Output the (x, y) coordinate of the center of the cell containing the given text.  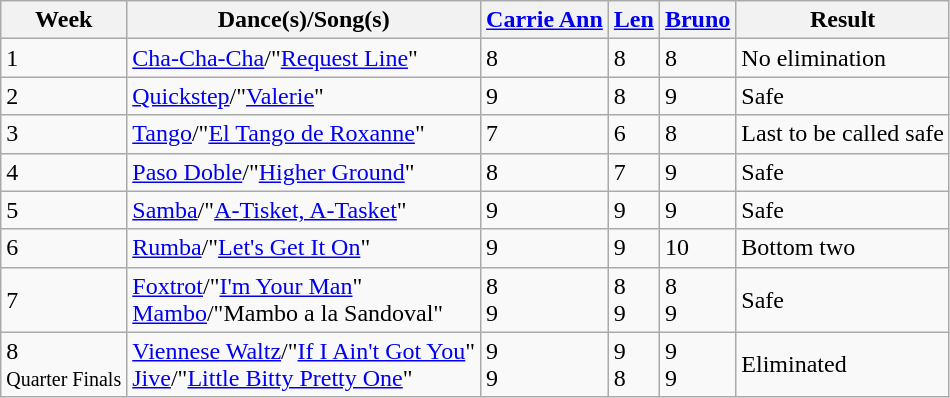
Cha-Cha-Cha/"Request Line" (304, 58)
No elimination (843, 58)
Tango/"El Tango de Roxanne" (304, 134)
3 (64, 134)
Viennese Waltz/"If I Ain't Got You"Jive/"Little Bitty Pretty One" (304, 364)
Quickstep/"Valerie" (304, 96)
Bruno (697, 20)
Bottom two (843, 248)
Last to be called safe (843, 134)
5 (64, 210)
Carrie Ann (545, 20)
Result (843, 20)
Dance(s)/Song(s) (304, 20)
Rumba/"Let's Get It On" (304, 248)
98 (634, 364)
2 (64, 96)
Len (634, 20)
Foxtrot/"I'm Your Man"Mambo/"Mambo a la Sandoval" (304, 300)
8Quarter Finals (64, 364)
1 (64, 58)
Samba/"A-Tisket, A-Tasket" (304, 210)
Paso Doble/"Higher Ground" (304, 172)
Week (64, 20)
Eliminated (843, 364)
10 (697, 248)
4 (64, 172)
